Return the (x, y) coordinate for the center point of the cell that contains the specified text.  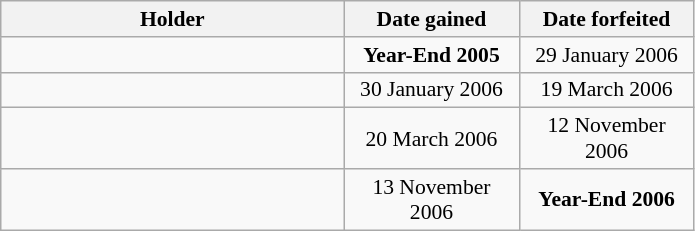
Date gained (432, 19)
Year-End 2006 (606, 200)
20 March 2006 (432, 138)
30 January 2006 (432, 90)
12 November 2006 (606, 138)
Holder (172, 19)
29 January 2006 (606, 55)
13 November 2006 (432, 200)
19 March 2006 (606, 90)
Date forfeited (606, 19)
Year-End 2005 (432, 55)
